Determine the (x, y) coordinate at the center of the cell enclosing the given text.  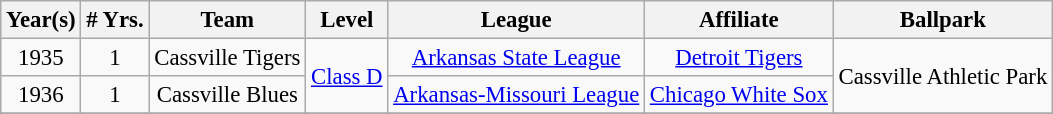
Cassville Athletic Park (942, 76)
Class D (347, 76)
League (516, 20)
Team (228, 20)
Year(s) (41, 20)
Ballpark (942, 20)
Arkansas-Missouri League (516, 95)
Cassville Tigers (228, 58)
Detroit Tigers (740, 58)
Arkansas State League (516, 58)
1935 (41, 58)
# Yrs. (115, 20)
Chicago White Sox (740, 95)
Cassville Blues (228, 95)
Level (347, 20)
1936 (41, 95)
Affiliate (740, 20)
